Capture the cell that displays the provided text and extract its [X, Y] central coordinate. 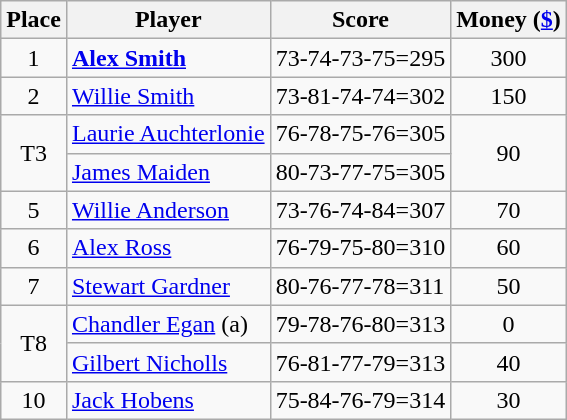
Gilbert Nicholls [168, 362]
Willie Smith [168, 96]
Money ($) [509, 20]
Score [360, 20]
73-74-73-75=295 [360, 58]
70 [509, 210]
90 [509, 153]
60 [509, 248]
Place [34, 20]
76-81-77-79=313 [360, 362]
Willie Anderson [168, 210]
76-78-75-76=305 [360, 134]
T8 [34, 343]
Laurie Auchterlonie [168, 134]
5 [34, 210]
T3 [34, 153]
Player [168, 20]
50 [509, 286]
Jack Hobens [168, 400]
0 [509, 324]
30 [509, 400]
79-78-76-80=313 [360, 324]
80-76-77-78=311 [360, 286]
75-84-76-79=314 [360, 400]
300 [509, 58]
Alex Ross [168, 248]
6 [34, 248]
73-81-74-74=302 [360, 96]
7 [34, 286]
40 [509, 362]
Chandler Egan (a) [168, 324]
1 [34, 58]
150 [509, 96]
76-79-75-80=310 [360, 248]
80-73-77-75=305 [360, 172]
73-76-74-84=307 [360, 210]
James Maiden [168, 172]
2 [34, 96]
Alex Smith [168, 58]
Stewart Gardner [168, 286]
10 [34, 400]
